Determine the (x, y) coordinate at the center of the cell enclosing the given text.  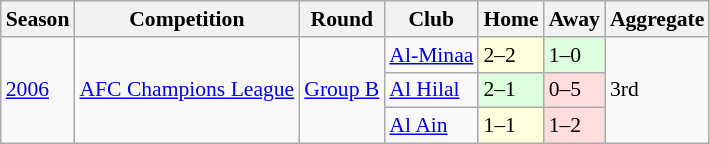
1–2 (574, 126)
2–1 (510, 90)
Club (431, 19)
Round (342, 19)
Competition (186, 19)
Aggregate (657, 19)
Al-Minaa (431, 55)
2006 (38, 90)
Al Ain (431, 126)
Home (510, 19)
1–0 (574, 55)
Group B (342, 90)
AFC Champions League (186, 90)
Away (574, 19)
Al Hilal (431, 90)
Season (38, 19)
2–2 (510, 55)
3rd (657, 90)
0–5 (574, 90)
1–1 (510, 126)
